Search for the cell housing the specified text and yield its (x, y) center coordinate. 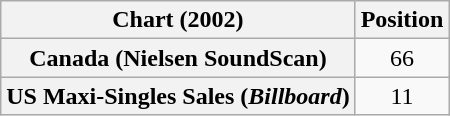
Chart (2002) (178, 20)
Canada (Nielsen SoundScan) (178, 58)
66 (402, 58)
11 (402, 96)
Position (402, 20)
US Maxi-Singles Sales (Billboard) (178, 96)
